Provide the (x, y) coordinate of the cell's center where the given text is located.  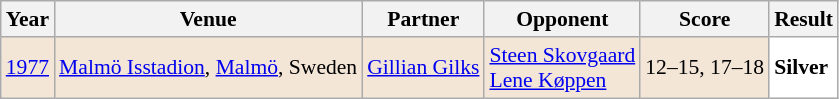
12–15, 17–18 (704, 68)
Partner (423, 19)
Silver (804, 68)
Year (28, 19)
Gillian Gilks (423, 68)
Opponent (562, 19)
1977 (28, 68)
Score (704, 19)
Result (804, 19)
Venue (208, 19)
Steen Skovgaard Lene Køppen (562, 68)
Malmö Isstadion, Malmö, Sweden (208, 68)
